Determine the [X, Y] coordinate at the center of the cell enclosing the given text.  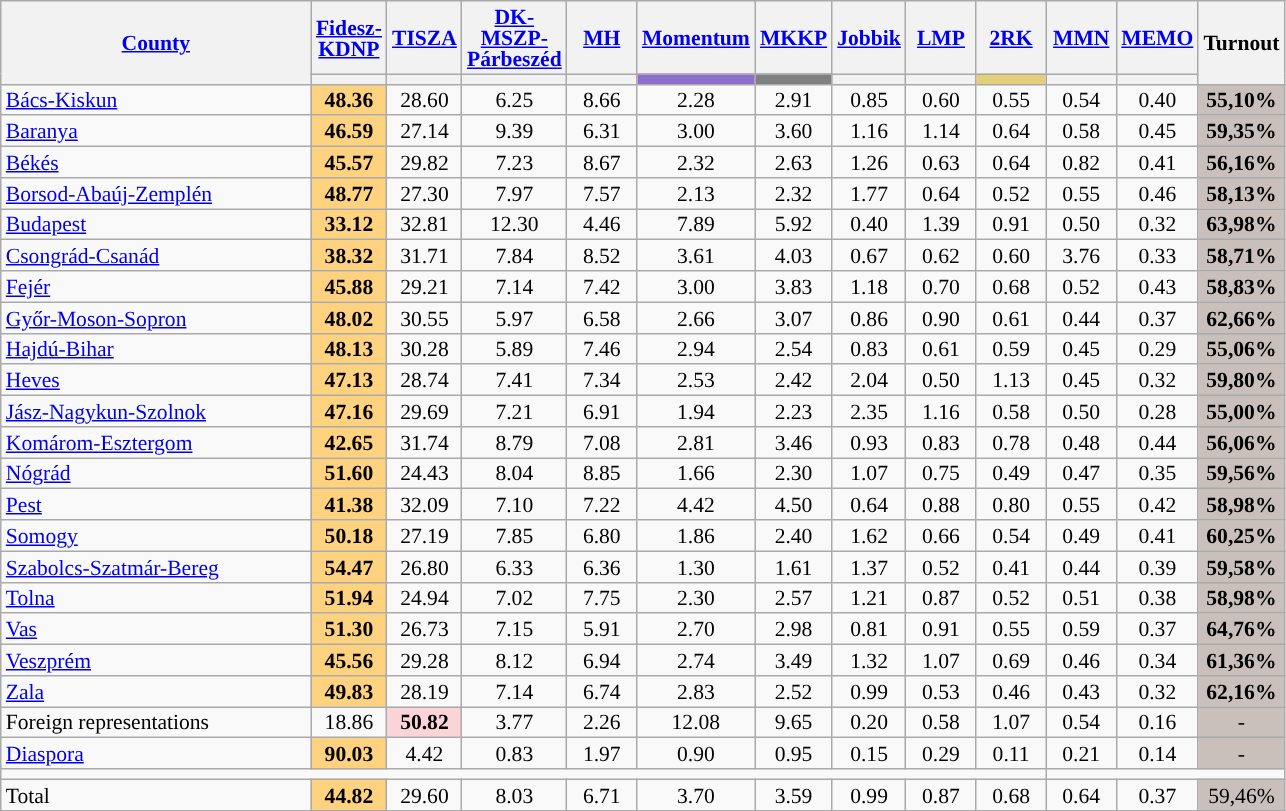
59,46% [1241, 794]
30.55 [424, 318]
26.80 [424, 566]
29.69 [424, 412]
0.28 [1157, 412]
59,80% [1241, 380]
24.94 [424, 598]
2.70 [696, 630]
2.40 [794, 536]
1.94 [696, 412]
Borsod-Abaúj-Zemplén [156, 194]
6.31 [602, 132]
DK-MSZP-Párbeszéd [514, 38]
26.73 [424, 630]
MKKP [794, 38]
2.98 [794, 630]
0.47 [1081, 474]
2.04 [869, 380]
48.02 [349, 318]
0.38 [1157, 598]
Hajdú-Bihar [156, 348]
0.33 [1157, 256]
4.03 [794, 256]
3.60 [794, 132]
4.46 [602, 224]
7.41 [514, 380]
5.92 [794, 224]
2.66 [696, 318]
7.97 [514, 194]
0.15 [869, 754]
1.66 [696, 474]
0.93 [869, 442]
0.75 [941, 474]
7.57 [602, 194]
7.22 [602, 504]
Turnout [1241, 42]
TISZA [424, 38]
1.21 [869, 598]
60,25% [1241, 536]
6.25 [514, 100]
2.74 [696, 660]
3.76 [1081, 256]
Bács-Kiskun [156, 100]
0.67 [869, 256]
1.30 [696, 566]
3.59 [794, 794]
12.30 [514, 224]
48.13 [349, 348]
32.09 [424, 504]
1.77 [869, 194]
1.26 [869, 162]
0.80 [1011, 504]
30.28 [424, 348]
5.97 [514, 318]
6.36 [602, 566]
1.32 [869, 660]
5.89 [514, 348]
0.69 [1011, 660]
2.91 [794, 100]
Budapest [156, 224]
8.79 [514, 442]
6.71 [602, 794]
6.33 [514, 566]
7.85 [514, 536]
45.56 [349, 660]
1.14 [941, 132]
6.94 [602, 660]
64,76% [1241, 630]
2.57 [794, 598]
Jobbik [869, 38]
5.91 [602, 630]
3.83 [794, 286]
51.94 [349, 598]
Heves [156, 380]
Baranya [156, 132]
2.52 [794, 692]
33.12 [349, 224]
46.59 [349, 132]
2.42 [794, 380]
0.62 [941, 256]
Csongrád-Csanád [156, 256]
2.54 [794, 348]
0.39 [1157, 566]
8.12 [514, 660]
Jász-Nagykun-Szolnok [156, 412]
2.23 [794, 412]
48.77 [349, 194]
0.53 [941, 692]
44.82 [349, 794]
7.23 [514, 162]
7.46 [602, 348]
0.95 [794, 754]
7.02 [514, 598]
41.38 [349, 504]
8.85 [602, 474]
27.19 [424, 536]
8.66 [602, 100]
7.10 [514, 504]
90.03 [349, 754]
59,58% [1241, 566]
0.51 [1081, 598]
29.60 [424, 794]
48.36 [349, 100]
31.71 [424, 256]
47.13 [349, 380]
0.63 [941, 162]
2.83 [696, 692]
56,06% [1241, 442]
MMN [1081, 38]
1.86 [696, 536]
2.94 [696, 348]
7.42 [602, 286]
0.66 [941, 536]
County [156, 42]
Vas [156, 630]
0.35 [1157, 474]
1.37 [869, 566]
0.16 [1157, 722]
27.14 [424, 132]
0.20 [869, 722]
0.88 [941, 504]
2.63 [794, 162]
50.18 [349, 536]
Tolna [156, 598]
0.82 [1081, 162]
Szabolcs-Szatmár-Bereg [156, 566]
29.82 [424, 162]
3.70 [696, 794]
8.52 [602, 256]
2.35 [869, 412]
0.78 [1011, 442]
58,13% [1241, 194]
LMP [941, 38]
Momentum [696, 38]
12.08 [696, 722]
3.46 [794, 442]
9.39 [514, 132]
0.70 [941, 286]
7.15 [514, 630]
Békés [156, 162]
2.26 [602, 722]
1.39 [941, 224]
0.86 [869, 318]
50.82 [424, 722]
1.61 [794, 566]
8.67 [602, 162]
6.91 [602, 412]
Foreign representations [156, 722]
6.80 [602, 536]
Fejér [156, 286]
0.85 [869, 100]
3.61 [696, 256]
8.04 [514, 474]
Veszprém [156, 660]
Komárom-Esztergom [156, 442]
29.21 [424, 286]
0.34 [1157, 660]
8.03 [514, 794]
7.08 [602, 442]
2RK [1011, 38]
1.97 [602, 754]
49.83 [349, 692]
7.34 [602, 380]
55,00% [1241, 412]
58,71% [1241, 256]
Somogy [156, 536]
1.18 [869, 286]
0.42 [1157, 504]
MEMO [1157, 38]
9.65 [794, 722]
MH [602, 38]
28.60 [424, 100]
28.74 [424, 380]
3.07 [794, 318]
0.21 [1081, 754]
24.43 [424, 474]
1.13 [1011, 380]
38.32 [349, 256]
59,56% [1241, 474]
6.74 [602, 692]
7.84 [514, 256]
2.13 [696, 194]
55,10% [1241, 100]
62,16% [1241, 692]
55,06% [1241, 348]
51.60 [349, 474]
2.53 [696, 380]
7.89 [696, 224]
2.28 [696, 100]
7.75 [602, 598]
Nógrád [156, 474]
45.57 [349, 162]
0.14 [1157, 754]
62,66% [1241, 318]
0.81 [869, 630]
3.49 [794, 660]
Fidesz-KDNP [349, 38]
29.28 [424, 660]
45.88 [349, 286]
Zala [156, 692]
0.48 [1081, 442]
51.30 [349, 630]
42.65 [349, 442]
1.62 [869, 536]
54.47 [349, 566]
3.77 [514, 722]
58,83% [1241, 286]
63,98% [1241, 224]
32.81 [424, 224]
27.30 [424, 194]
Győr-Moson-Sopron [156, 318]
0.11 [1011, 754]
28.19 [424, 692]
Total [156, 794]
18.86 [349, 722]
7.21 [514, 412]
61,36% [1241, 660]
56,16% [1241, 162]
2.81 [696, 442]
59,35% [1241, 132]
31.74 [424, 442]
Pest [156, 504]
6.58 [602, 318]
47.16 [349, 412]
4.50 [794, 504]
Diaspora [156, 754]
